Pinpoint the cell where the given text exists, returning its [X, Y] midpoint coordinate. 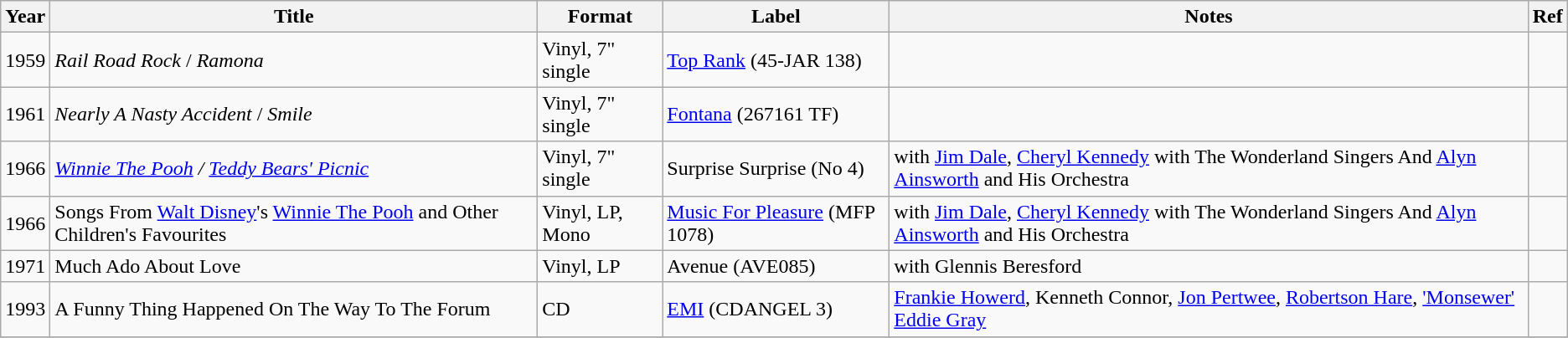
Fontana (267161 TF) [776, 114]
Notes [1209, 17]
Vinyl, LP [600, 266]
Label [776, 17]
Much Ado About Love [294, 266]
Rail Road Rock / Ramona [294, 60]
Nearly A Nasty Accident / Smile [294, 114]
Avenue (AVE085) [776, 266]
Songs From Walt Disney's Winnie The Pooh and Other Children's Favourites [294, 223]
with Glennis Beresford [1209, 266]
1993 [25, 310]
1961 [25, 114]
EMI (CDANGEL 3) [776, 310]
Frankie Howerd, Kenneth Connor, Jon Pertwee, Robertson Hare, 'Monsewer' Eddie Gray [1209, 310]
Top Rank (45-JAR 138) [776, 60]
Year [25, 17]
1959 [25, 60]
Format [600, 17]
A Funny Thing Happened On The Way To The Forum [294, 310]
Title [294, 17]
Winnie The Pooh / Teddy Bears' Picnic [294, 169]
Surprise Surprise (No 4) [776, 169]
Vinyl, LP, Mono [600, 223]
CD [600, 310]
Music For Pleasure (MFP 1078) [776, 223]
1971 [25, 266]
Ref [1548, 17]
